Find where the given text appears and provide that cell's center as (x, y) coordinate. 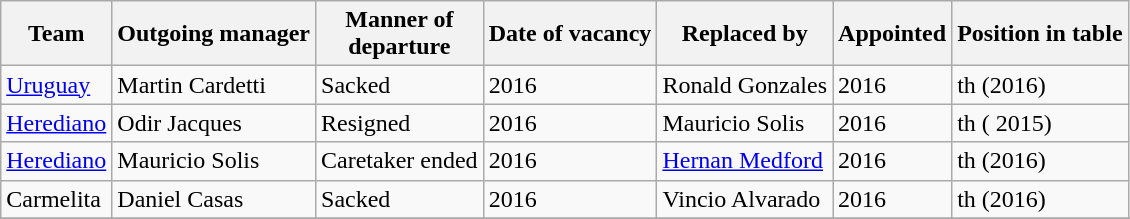
th ( 2015) (1040, 123)
Position in table (1040, 34)
Vincio Alvarado (745, 199)
Odir Jacques (214, 123)
Replaced by (745, 34)
Manner of departure (400, 34)
Appointed (892, 34)
Uruguay (56, 85)
Date of vacancy (570, 34)
Resigned (400, 123)
Caretaker ended (400, 161)
Daniel Casas (214, 199)
Martin Cardetti (214, 85)
Team (56, 34)
Outgoing manager (214, 34)
Hernan Medford (745, 161)
Carmelita (56, 199)
Ronald Gonzales (745, 85)
